Capture the cell that displays the provided text and extract its [x, y] central coordinate. 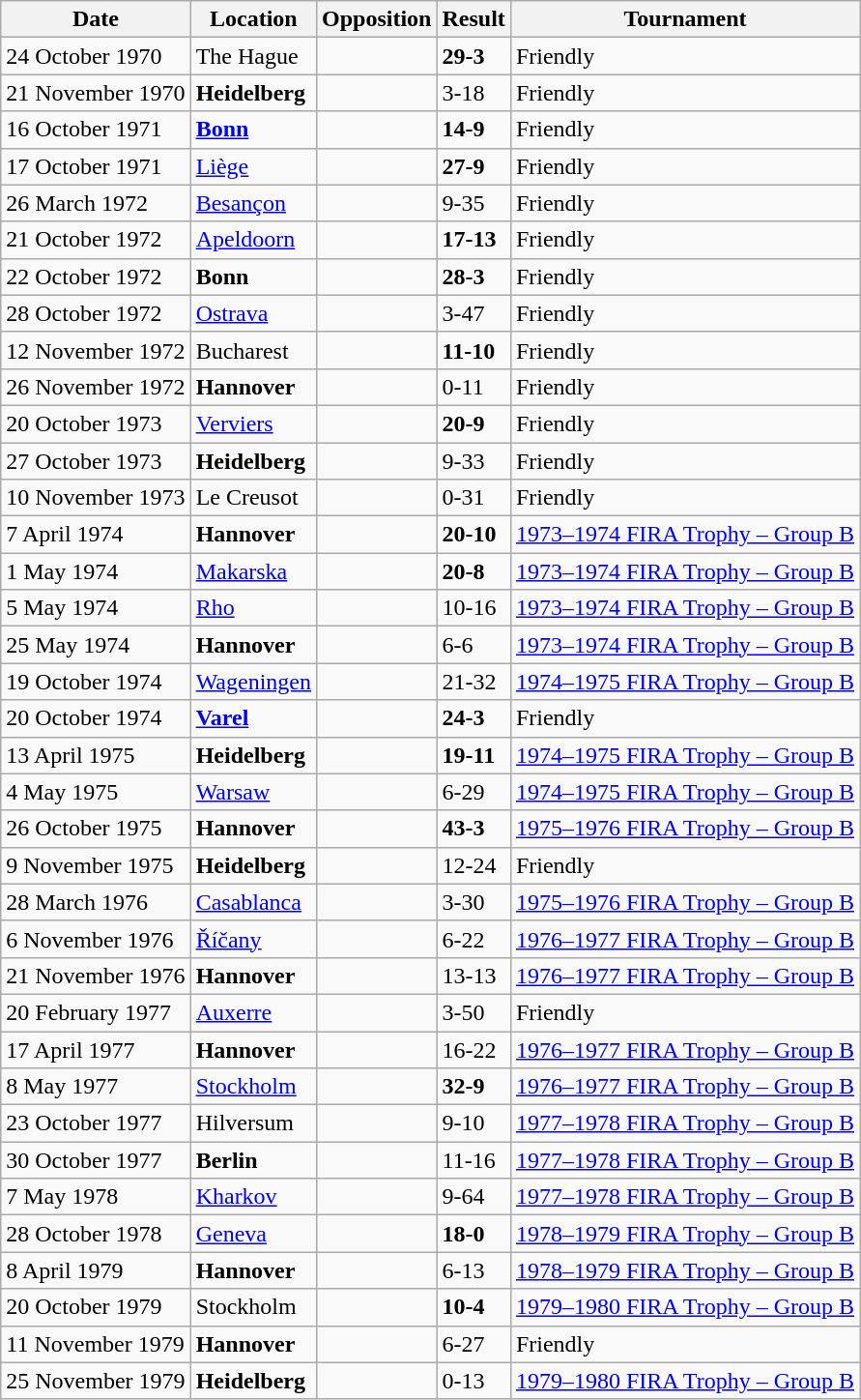
Date [96, 19]
11-16 [474, 1160]
13 April 1975 [96, 755]
21-32 [474, 682]
6-27 [474, 1344]
6-6 [474, 645]
6 November 1976 [96, 939]
Ostrava [253, 313]
0-31 [474, 498]
10-16 [474, 608]
3-18 [474, 93]
26 November 1972 [96, 387]
27-9 [474, 166]
20-8 [474, 571]
22 October 1972 [96, 277]
Říčany [253, 939]
17-13 [474, 240]
24 October 1970 [96, 56]
4 May 1975 [96, 792]
20-10 [474, 535]
28 March 1976 [96, 902]
11 November 1979 [96, 1344]
20 October 1974 [96, 718]
Tournament [684, 19]
Opposition [377, 19]
43-3 [474, 829]
3-30 [474, 902]
Geneva [253, 1234]
20 October 1979 [96, 1307]
3-50 [474, 1012]
20-9 [474, 423]
10 November 1973 [96, 498]
19-11 [474, 755]
24-3 [474, 718]
28-3 [474, 277]
12-24 [474, 865]
Result [474, 19]
9-10 [474, 1123]
26 March 1972 [96, 203]
21 October 1972 [96, 240]
28 October 1972 [96, 313]
21 November 1976 [96, 976]
13-13 [474, 976]
Kharkov [253, 1197]
Bucharest [253, 350]
1 May 1974 [96, 571]
Berlin [253, 1160]
26 October 1975 [96, 829]
9 November 1975 [96, 865]
8 May 1977 [96, 1087]
Warsaw [253, 792]
11-10 [474, 350]
25 May 1974 [96, 645]
9-64 [474, 1197]
5 May 1974 [96, 608]
14-9 [474, 130]
7 May 1978 [96, 1197]
3-47 [474, 313]
12 November 1972 [96, 350]
Besançon [253, 203]
16-22 [474, 1049]
32-9 [474, 1087]
9-35 [474, 203]
Varel [253, 718]
Makarska [253, 571]
Liège [253, 166]
17 October 1971 [96, 166]
30 October 1977 [96, 1160]
0-11 [474, 387]
Verviers [253, 423]
0-13 [474, 1381]
21 November 1970 [96, 93]
19 October 1974 [96, 682]
17 April 1977 [96, 1049]
29-3 [474, 56]
25 November 1979 [96, 1381]
Apeldoorn [253, 240]
27 October 1973 [96, 461]
20 February 1977 [96, 1012]
7 April 1974 [96, 535]
18-0 [474, 1234]
Casablanca [253, 902]
Le Creusot [253, 498]
Auxerre [253, 1012]
The Hague [253, 56]
Location [253, 19]
6-13 [474, 1270]
Hilversum [253, 1123]
6-22 [474, 939]
8 April 1979 [96, 1270]
10-4 [474, 1307]
6-29 [474, 792]
23 October 1977 [96, 1123]
Wageningen [253, 682]
16 October 1971 [96, 130]
20 October 1973 [96, 423]
Rho [253, 608]
9-33 [474, 461]
28 October 1978 [96, 1234]
